Return the [x, y] coordinate for the center point of the cell that contains the specified text.  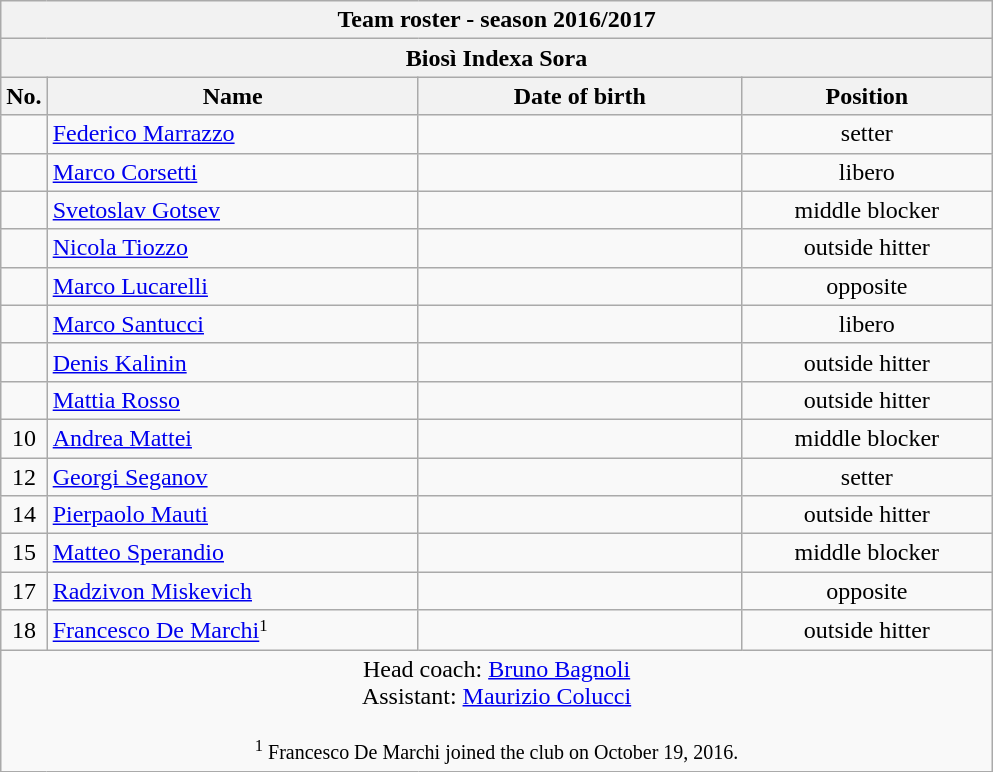
Position [866, 96]
Marco Santucci [232, 324]
18 [24, 630]
Head coach: Bruno BagnoliAssistant: Maurizio Colucci1 Francesco De Marchi joined the club on October 19, 2016. [497, 710]
Date of birth [580, 96]
15 [24, 553]
Team roster - season 2016/2017 [497, 20]
14 [24, 515]
Francesco De Marchi1 [232, 630]
No. [24, 96]
Marco Lucarelli [232, 286]
Andrea Mattei [232, 438]
Mattia Rosso [232, 400]
Pierpaolo Mauti [232, 515]
Nicola Tiozzo [232, 248]
Georgi Seganov [232, 477]
Denis Kalinin [232, 362]
Name [232, 96]
Svetoslav Gotsev [232, 210]
10 [24, 438]
Biosì Indexa Sora [497, 58]
Matteo Sperandio [232, 553]
12 [24, 477]
17 [24, 591]
Federico Marrazzo [232, 134]
Radzivon Miskevich [232, 591]
Marco Corsetti [232, 172]
